Find where the given text appears and provide that cell's center as (x, y) coordinate. 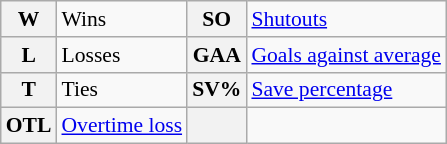
SO (216, 19)
OTL (29, 126)
Goals against average (346, 55)
Shutouts (346, 19)
GAA (216, 55)
SV% (216, 90)
W (29, 19)
Wins (122, 19)
T (29, 90)
L (29, 55)
Losses (122, 55)
Overtime loss (122, 126)
Ties (122, 90)
Save percentage (346, 90)
